From the cell containing the given text, extract its center point as [X, Y] coordinate. 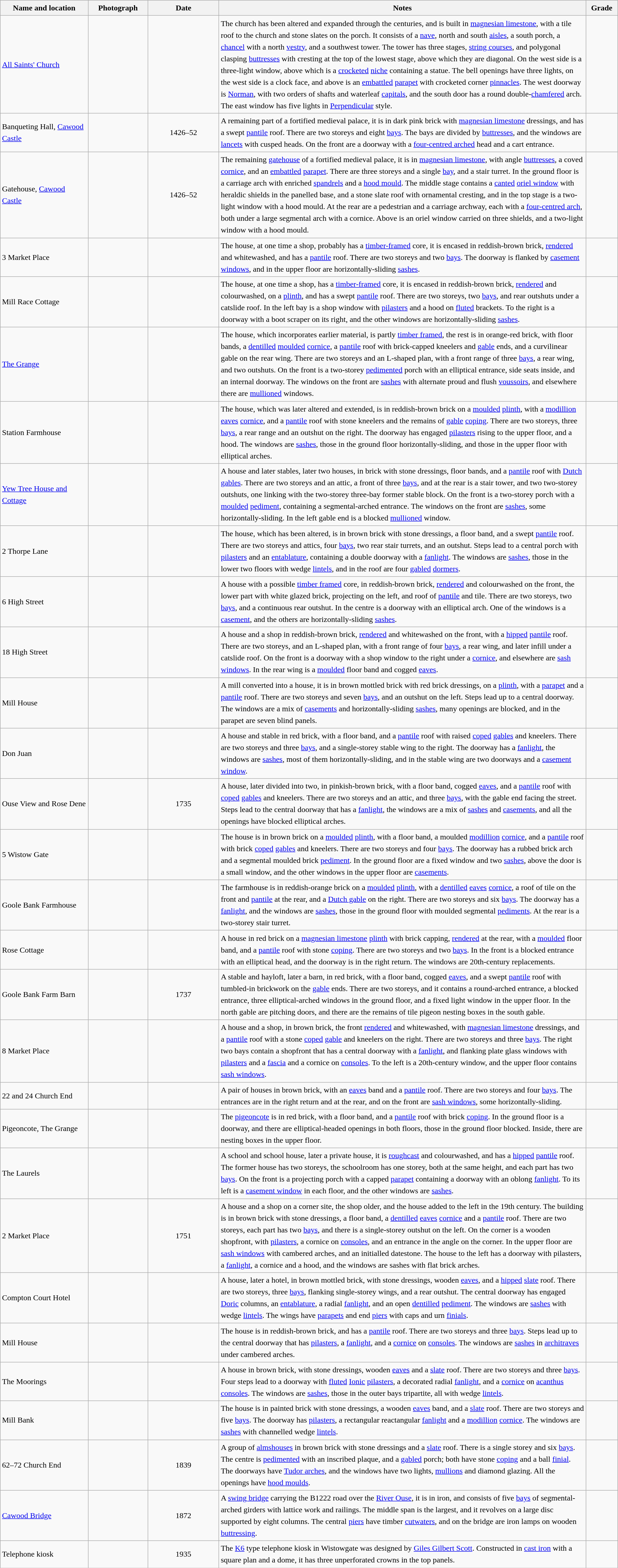
2 Market Place [44, 1235]
Compton Court Hotel [44, 1298]
The Moorings [44, 1381]
Rose Cottage [44, 950]
5 Wistow Gate [44, 854]
3 Market Place [44, 257]
1751 [184, 1235]
Ouse View and Rose Dene [44, 804]
The Laurels [44, 1173]
2 Thorpe Lane [44, 551]
1872 [184, 1516]
Don Juan [44, 753]
Cawood Bridge [44, 1516]
8 Market Place [44, 1051]
18 High Street [44, 652]
1737 [184, 995]
The Grange [44, 364]
Goole Bank Farm Barn [44, 995]
Date [184, 8]
Yew Tree House and Cottage [44, 494]
Name and location [44, 8]
Station Farmhouse [44, 432]
Goole Bank Farmhouse [44, 905]
Banqueting Hall, Cawood Castle [44, 132]
1935 [184, 1554]
6 High Street [44, 601]
Gatehouse, Cawood Castle [44, 195]
Telephone kiosk [44, 1554]
1839 [184, 1465]
Photograph [118, 8]
Notes [402, 8]
22 and 24 Church End [44, 1096]
Grade [602, 8]
Pigeoncote, The Grange [44, 1128]
1735 [184, 804]
All Saints' Church [44, 65]
Mill Bank [44, 1420]
62–72 Church End [44, 1465]
Mill Race Cottage [44, 302]
